Return [X, Y] of the center of cell containing provided text 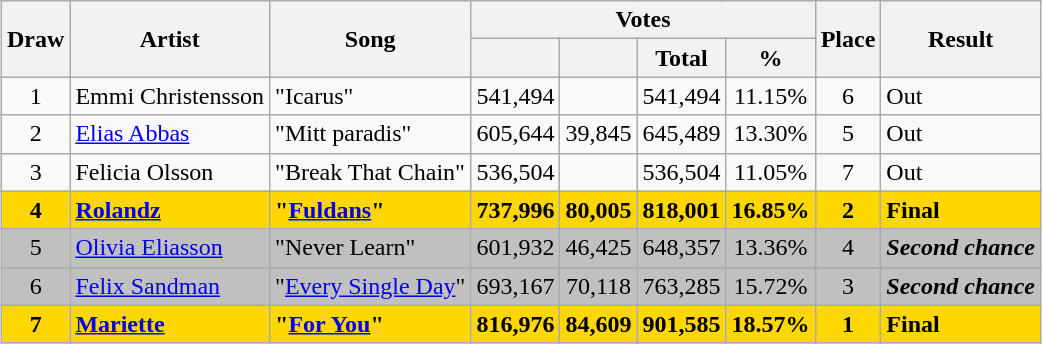
"Never Learn" [370, 248]
Draw [35, 39]
648,357 [682, 248]
Place [848, 39]
"For You" [370, 324]
15.72% [770, 286]
816,976 [516, 324]
Emmi Christensson [170, 96]
84,609 [598, 324]
Result [961, 39]
11.05% [770, 172]
601,932 [516, 248]
Artist [170, 39]
"Mitt paradis" [370, 134]
Song [370, 39]
605,644 [516, 134]
18.57% [770, 324]
901,585 [682, 324]
11.15% [770, 96]
645,489 [682, 134]
80,005 [598, 210]
13.30% [770, 134]
"Icarus" [370, 96]
"Break That Chain" [370, 172]
Total [682, 58]
Felicia Olsson [170, 172]
13.36% [770, 248]
693,167 [516, 286]
"Every Single Day" [370, 286]
763,285 [682, 286]
Mariette [170, 324]
Rolandz [170, 210]
Felix Sandman [170, 286]
% [770, 58]
737,996 [516, 210]
Olivia Eliasson [170, 248]
70,118 [598, 286]
Elias Abbas [170, 134]
Votes [643, 20]
16.85% [770, 210]
39,845 [598, 134]
46,425 [598, 248]
818,001 [682, 210]
"Fuldans" [370, 210]
